Capture the cell that displays the provided text and extract its [X, Y] central coordinate. 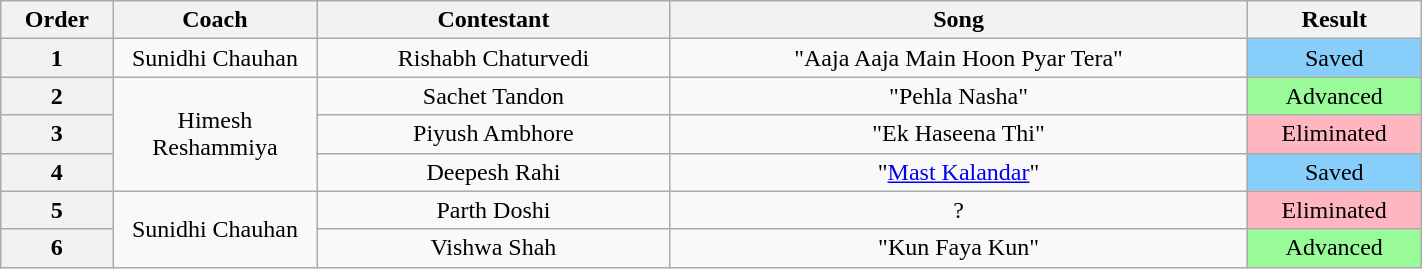
Piyush Ambhore [494, 134]
5 [57, 210]
Deepesh Rahi [494, 172]
"Pehla Nasha" [958, 96]
3 [57, 134]
"Aaja Aaja Main Hoon Pyar Tera" [958, 58]
2 [57, 96]
1 [57, 58]
Rishabh Chaturvedi [494, 58]
? [958, 210]
"Ek Haseena Thi" [958, 134]
Song [958, 20]
Sachet Tandon [494, 96]
"Mast Kalandar" [958, 172]
Vishwa Shah [494, 248]
Contestant [494, 20]
4 [57, 172]
Order [57, 20]
Parth Doshi [494, 210]
Coach [215, 20]
"Kun Faya Kun" [958, 248]
6 [57, 248]
Result [1334, 20]
Himesh Reshammiya [215, 134]
